Capture the cell that displays the provided text and extract its (x, y) central coordinate. 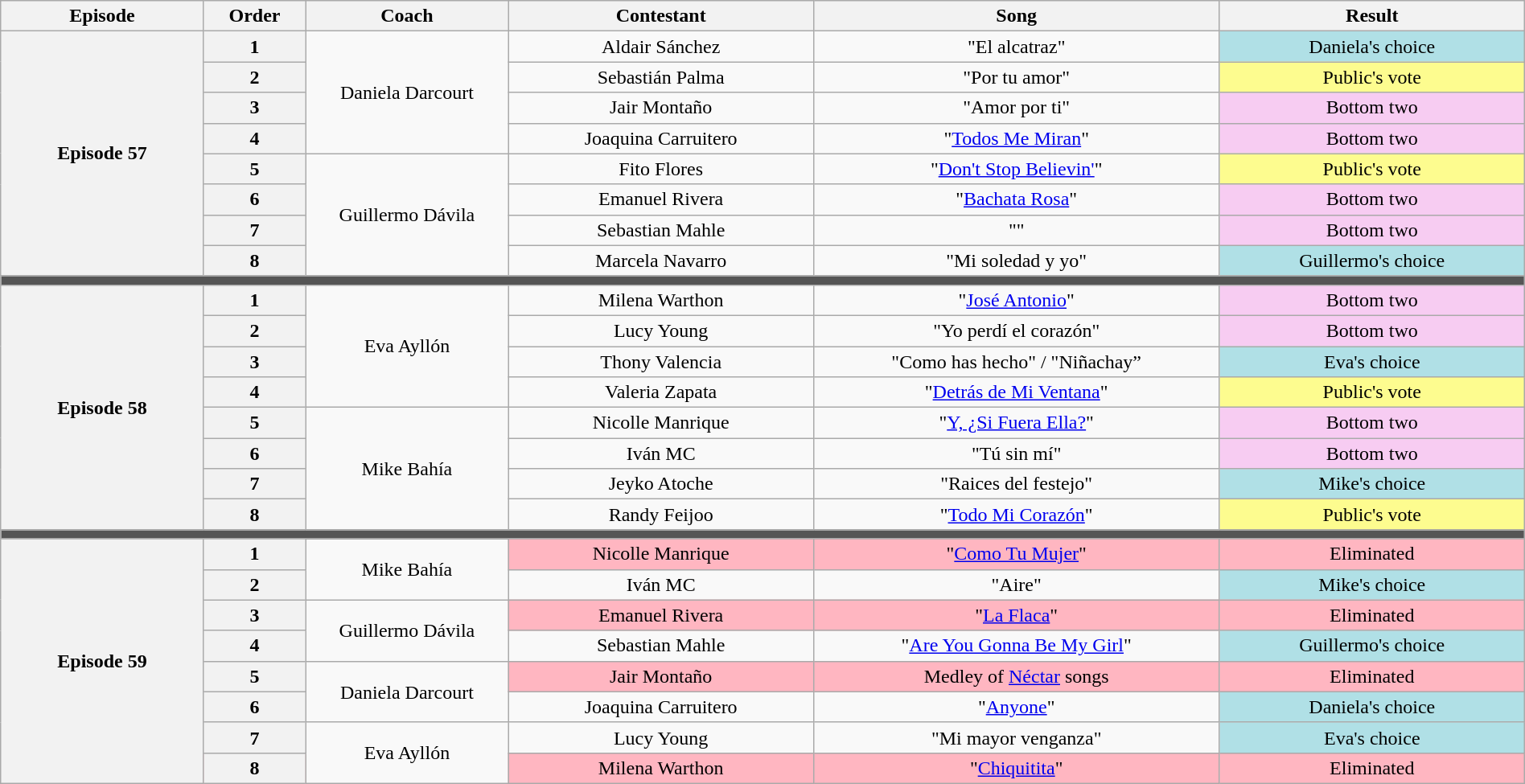
"Yo perdí el corazón" (1017, 330)
"Chiquitita" (1017, 768)
Episode (103, 16)
Coach (407, 16)
"José Antonio" (1017, 300)
"Todos Me Miran" (1017, 138)
Thony Valencia (661, 361)
"La Flaca" (1017, 615)
"Anyone" (1017, 707)
"Como Tu Mujer" (1017, 554)
"Don't Stop Believin'" (1017, 169)
"Bachata Rosa" (1017, 199)
"Mi mayor venganza" (1017, 737)
"Detrás de Mi Ventana" (1017, 392)
"Amor por ti" (1017, 108)
Aldair Sánchez (661, 47)
"Por tu amor" (1017, 77)
Randy Feijoo (661, 515)
Order (254, 16)
"El alcatraz" (1017, 47)
Result (1372, 16)
"Y, ¿Si Fuera Ella?" (1017, 423)
"Todo Mi Corazón" (1017, 515)
Contestant (661, 16)
"Mi soledad y yo" (1017, 261)
Jeyko Atoche (661, 484)
Song (1017, 16)
"Como has hecho" / "Niñachay” (1017, 361)
Valeria Zapata (661, 392)
Sebastián Palma (661, 77)
"Aire" (1017, 585)
"Tú sin mí" (1017, 454)
Episode 59 (103, 661)
Marcela Navarro (661, 261)
Episode 57 (103, 154)
"Are You Gonna Be My Girl" (1017, 646)
Medley of Néctar songs (1017, 676)
Fito Flores (661, 169)
Episode 58 (103, 407)
"" (1017, 230)
"Raices del festejo" (1017, 484)
